Find where the given text appears and provide that cell's center as [X, Y] coordinate. 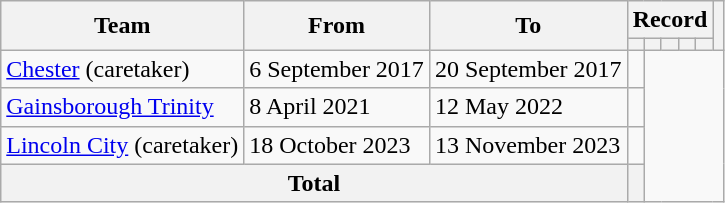
Lincoln City (caretaker) [122, 145]
From [337, 26]
6 September 2017 [337, 69]
To [528, 26]
Team [122, 26]
Total [314, 183]
20 September 2017 [528, 69]
Gainsborough Trinity [122, 107]
Chester (caretaker) [122, 69]
13 November 2023 [528, 145]
18 October 2023 [337, 145]
Record [670, 20]
12 May 2022 [528, 107]
8 April 2021 [337, 107]
